Return (X, Y) of the center of cell containing provided text 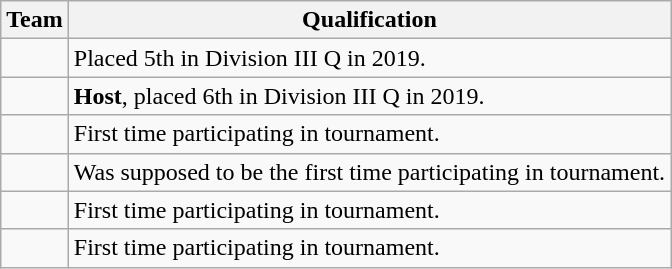
Placed 5th in Division III Q in 2019. (369, 58)
Was supposed to be the first time participating in tournament. (369, 172)
Qualification (369, 20)
Host, placed 6th in Division III Q in 2019. (369, 96)
Team (35, 20)
